For the text-containing cell, return its midpoint in (x, y) coordinate format. 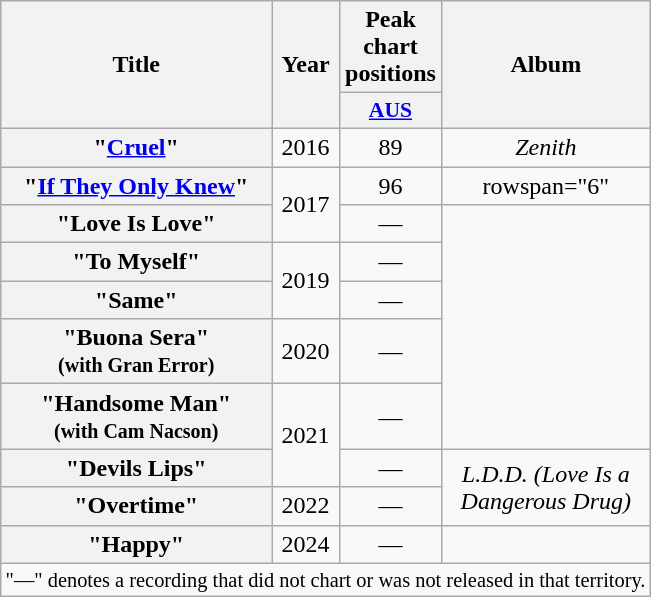
"Cruel" (136, 147)
Year (306, 65)
2017 (306, 204)
96 (391, 185)
"Buona Sera"(with Gran Error) (136, 352)
2024 (306, 544)
Album (546, 65)
"Overtime" (136, 506)
"Handsome Man"(with Cam Nacson) (136, 416)
Zenith (546, 147)
2019 (306, 281)
"Devils Lips" (136, 468)
AUS (391, 111)
2016 (306, 147)
Peak chart positions (391, 47)
"To Myself" (136, 262)
"—" denotes a recording that did not chart or was not released in that territory. (326, 580)
"Happy" (136, 544)
rowspan="6" (546, 185)
L.D.D. (Love Is aDangerous Drug) (546, 487)
"Same" (136, 300)
"If They Only Knew" (136, 185)
2022 (306, 506)
2021 (306, 436)
Title (136, 65)
"Love Is Love" (136, 224)
89 (391, 147)
2020 (306, 352)
